Locate the cell with the specified text and output its [x, y] center coordinate. 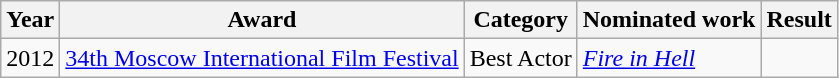
Nominated work [669, 20]
Award [262, 20]
Result [799, 20]
2012 [30, 58]
Best Actor [520, 58]
Year [30, 20]
34th Moscow International Film Festival [262, 58]
Fire in Hell [669, 58]
Category [520, 20]
